From the cell containing the given text, extract its center point as (X, Y) coordinate. 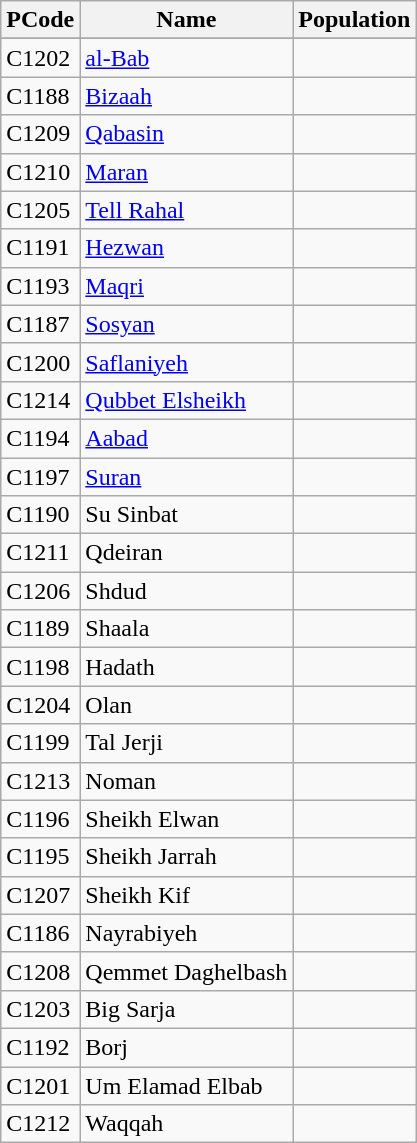
Sosyan (186, 324)
C1192 (40, 1047)
C1188 (40, 96)
C1210 (40, 172)
Um Elamad Elbab (186, 1085)
Tal Jerji (186, 743)
C1211 (40, 553)
C1206 (40, 591)
Nayrabiyeh (186, 933)
C1194 (40, 438)
Sheikh Elwan (186, 819)
C1189 (40, 629)
Hezwan (186, 248)
Hadath (186, 667)
Qubbet Elsheikh (186, 400)
C1190 (40, 515)
C1203 (40, 1009)
C1196 (40, 819)
C1212 (40, 1124)
C1198 (40, 667)
Borj (186, 1047)
Su Sinbat (186, 515)
C1200 (40, 362)
C1197 (40, 477)
C1202 (40, 58)
Big Sarja (186, 1009)
Sheikh Kif (186, 895)
C1186 (40, 933)
Noman (186, 781)
Qemmet Daghelbash (186, 971)
C1208 (40, 971)
PCode (40, 20)
Saflaniyeh (186, 362)
Tell Rahal (186, 210)
C1201 (40, 1085)
Maqri (186, 286)
C1199 (40, 743)
Shdud (186, 591)
C1191 (40, 248)
Sheikh Jarrah (186, 857)
Maran (186, 172)
C1195 (40, 857)
C1209 (40, 134)
Bizaah (186, 96)
C1187 (40, 324)
Name (186, 20)
Qabasin (186, 134)
C1204 (40, 705)
Qdeiran (186, 553)
Olan (186, 705)
C1193 (40, 286)
C1214 (40, 400)
C1205 (40, 210)
Population (354, 20)
Shaala (186, 629)
Aabad (186, 438)
C1207 (40, 895)
al-Bab (186, 58)
Suran (186, 477)
Waqqah (186, 1124)
C1213 (40, 781)
